From the cell containing the given text, extract its center point as (X, Y) coordinate. 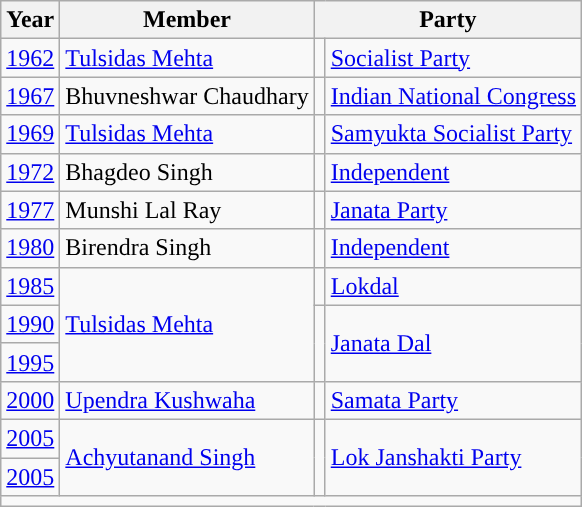
1972 (30, 172)
1962 (30, 58)
Samyukta Socialist Party (453, 134)
Year (30, 20)
Member (187, 20)
Bhuvneshwar Chaudhary (187, 96)
Birendra Singh (187, 248)
1985 (30, 286)
Socialist Party (453, 58)
1977 (30, 210)
Upendra Kushwaha (187, 400)
Lokdal (453, 286)
1990 (30, 324)
Munshi Lal Ray (187, 210)
Lok Janshakti Party (453, 457)
Achyutanand Singh (187, 457)
Janata Party (453, 210)
1969 (30, 134)
1995 (30, 362)
2000 (30, 400)
Bhagdeo Singh (187, 172)
1980 (30, 248)
Samata Party (453, 400)
Party (448, 20)
Indian National Congress (453, 96)
1967 (30, 96)
Janata Dal (453, 343)
